Extract the [X, Y] coordinate from the center of the cell holding the provided text.  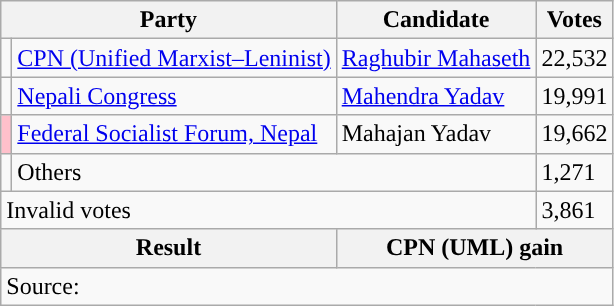
Invalid votes [268, 210]
Source: [307, 286]
CPN (Unified Marxist–Leninist) [174, 58]
Candidate [436, 20]
Others [274, 172]
Mahajan Yadav [436, 134]
Result [168, 248]
Federal Socialist Forum, Nepal [174, 134]
Votes [574, 20]
Party [168, 20]
Nepali Congress [174, 96]
19,662 [574, 134]
3,861 [574, 210]
22,532 [574, 58]
Raghubir Mahaseth [436, 58]
CPN (UML) gain [474, 248]
Mahendra Yadav [436, 96]
19,991 [574, 96]
1,271 [574, 172]
